Capture the cell that displays the provided text and extract its [x, y] central coordinate. 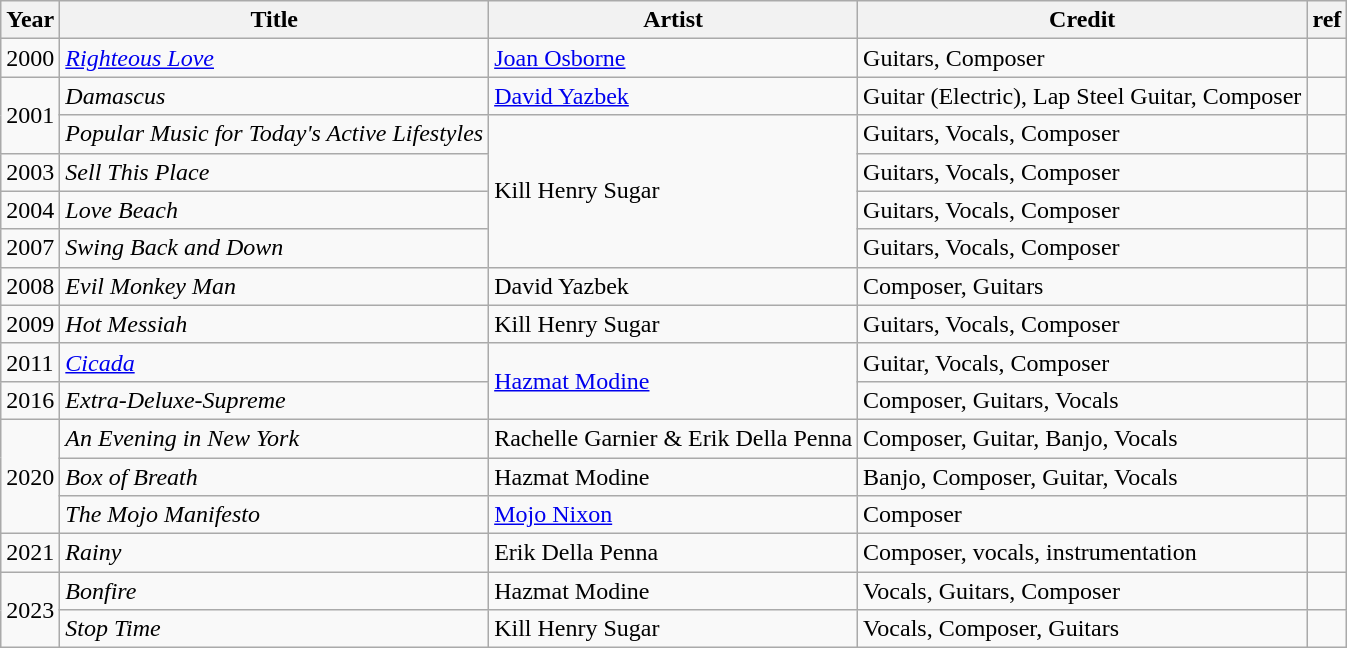
Composer [1082, 515]
Vocals, Guitars, Composer [1082, 591]
Guitar, Vocals, Composer [1082, 362]
2009 [30, 324]
Rachelle Garnier & Erik Della Penna [674, 438]
2011 [30, 362]
An Evening in New York [274, 438]
Hot Messiah [274, 324]
2020 [30, 476]
Swing Back and Down [274, 248]
Cicada [274, 362]
The Mojo Manifesto [274, 515]
Love Beach [274, 210]
Title [274, 20]
2007 [30, 248]
Damascus [274, 96]
Credit [1082, 20]
Guitar (Electric), Lap Steel Guitar, Composer [1082, 96]
2000 [30, 58]
Banjo, Composer, Guitar, Vocals [1082, 477]
Evil Monkey Man [274, 286]
Composer, Guitars [1082, 286]
Composer, Guitars, Vocals [1082, 400]
ref [1327, 20]
2008 [30, 286]
2001 [30, 115]
Composer, Guitar, Banjo, Vocals [1082, 438]
Rainy [274, 553]
Sell This Place [274, 172]
2021 [30, 553]
Erik Della Penna [674, 553]
Vocals, Composer, Guitars [1082, 629]
Mojo Nixon [674, 515]
Artist [674, 20]
2016 [30, 400]
Box of Breath [274, 477]
2023 [30, 610]
Extra-Deluxe-Supreme [274, 400]
2003 [30, 172]
Bonfire [274, 591]
Righteous Love [274, 58]
Stop Time [274, 629]
Guitars, Composer [1082, 58]
Composer, vocals, instrumentation [1082, 553]
2004 [30, 210]
Year [30, 20]
Popular Music for Today's Active Lifestyles [274, 134]
Joan Osborne [674, 58]
